Locate the cell with the specified text and output its [X, Y] center coordinate. 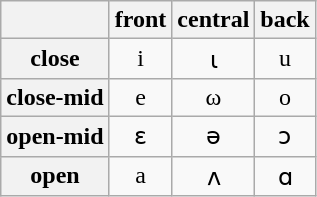
ω [214, 97]
close [55, 59]
close-mid [55, 97]
ɔ [285, 136]
e [140, 97]
i [140, 59]
central [214, 20]
a [140, 176]
back [285, 20]
open [55, 176]
ɩ [214, 59]
o [285, 97]
front [140, 20]
u [285, 59]
open-mid [55, 136]
ɑ [285, 176]
ə [214, 136]
ɛ [140, 136]
ʌ [214, 176]
